Find where the given text appears and provide that cell's center as [X, Y] coordinate. 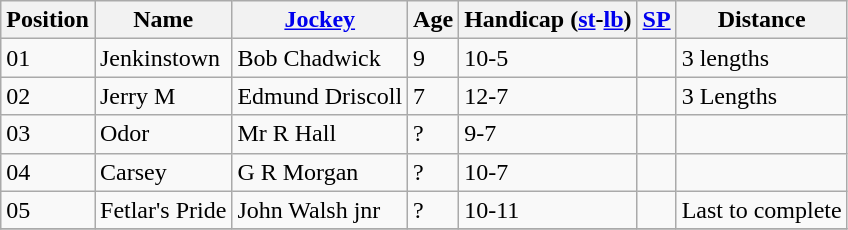
3 lengths [762, 58]
Jerry M [162, 96]
9 [434, 58]
10-11 [548, 210]
Handicap (st-lb) [548, 20]
Name [162, 20]
Jockey [320, 20]
3 Lengths [762, 96]
John Walsh jnr [320, 210]
9-7 [548, 134]
04 [48, 172]
Distance [762, 20]
02 [48, 96]
05 [48, 210]
Position [48, 20]
Edmund Driscoll [320, 96]
10-5 [548, 58]
Bob Chadwick [320, 58]
Mr R Hall [320, 134]
Carsey [162, 172]
12-7 [548, 96]
Age [434, 20]
SP [656, 20]
01 [48, 58]
03 [48, 134]
Jenkinstown [162, 58]
Last to complete [762, 210]
Fetlar's Pride [162, 210]
G R Morgan [320, 172]
Odor [162, 134]
10-7 [548, 172]
7 [434, 96]
